For the text-containing cell, return its midpoint in (x, y) coordinate format. 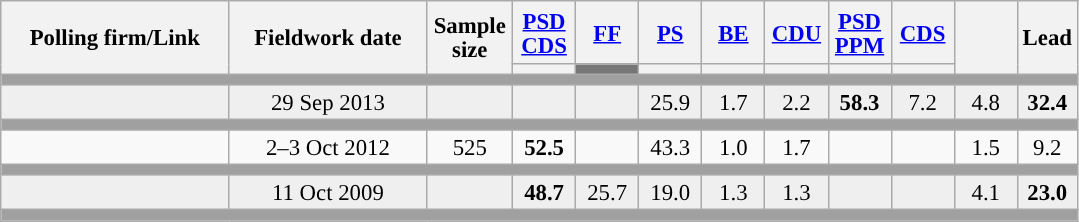
19.0 (670, 194)
Sample size (470, 38)
PSDPPM (860, 32)
2–3 Oct 2012 (328, 148)
25.7 (608, 194)
Lead (1047, 38)
48.7 (544, 194)
11 Oct 2009 (328, 194)
7.2 (922, 102)
1.0 (734, 148)
23.0 (1047, 194)
BE (734, 32)
25.9 (670, 102)
29 Sep 2013 (328, 102)
52.5 (544, 148)
58.3 (860, 102)
525 (470, 148)
Polling firm/Link (115, 38)
4.8 (986, 102)
1.5 (986, 148)
CDS (922, 32)
4.1 (986, 194)
2.2 (796, 102)
PSDCDS (544, 32)
32.4 (1047, 102)
PS (670, 32)
CDU (796, 32)
43.3 (670, 148)
FF (608, 32)
9.2 (1047, 148)
Fieldwork date (328, 38)
